Pinpoint the cell where the given text exists, returning its [X, Y] midpoint coordinate. 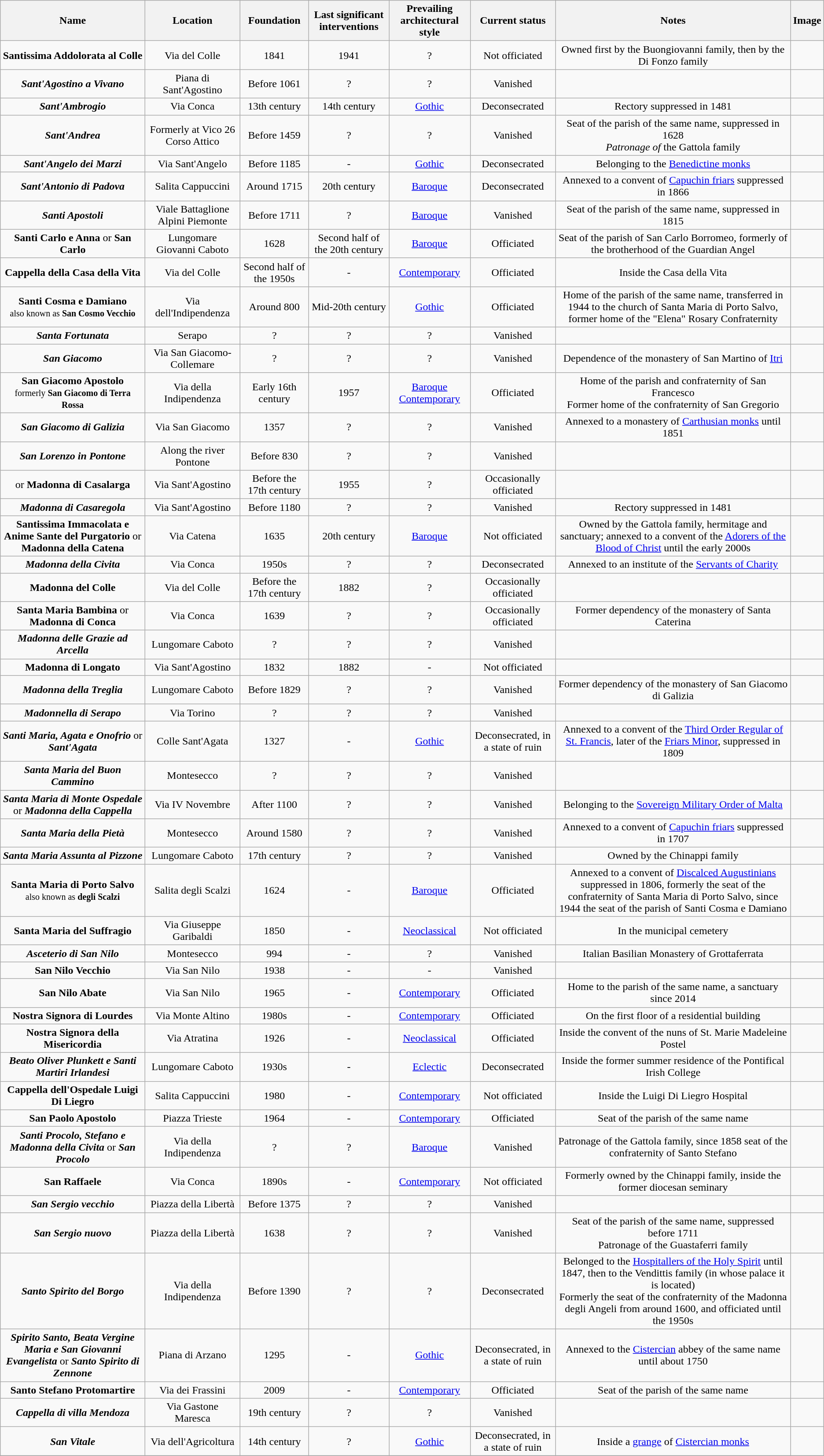
San Sergio nuovo [73, 1233]
Annexed to a monastery of Carthusian monks until 1851 [673, 428]
Last significant interventions [349, 21]
Owned by the Chinappi family [673, 856]
Inside the Luigi Di Liegro Hospital [673, 1096]
1639 [274, 616]
Santi Maria, Agata e Onofrio or Sant'Agata [73, 741]
1957 [349, 393]
1624 [274, 891]
Santa Maria di Monte Ospedale or Madonna della Cappella [73, 804]
Madonna della Treglia [73, 690]
Second half of the 20th century [349, 244]
Dependence of the monastery of San Martino of Itri [673, 358]
Annexed to a convent of the Third Order Regular of St. Francis, later of the Friars Minor, suppressed in 1809 [673, 741]
1890s [274, 1181]
San Paolo Apostolo [73, 1118]
Home of the parish and confraternity of San FrancescoFormer home of the confraternity of San Gregorio [673, 393]
Viale Battaglione Alpini Piemonte [192, 215]
Owned first by the Buongiovanni family, then by the Di Fonzo family [673, 55]
1950s [274, 565]
Before 1829 [274, 690]
Before 1180 [274, 507]
Serapo [192, 335]
Home of the parish of the same name, transferred in 1944 to the church of Santa Maria di Porto Salvo, former home of the "Elena" Rosary Confraternity [673, 307]
Before 830 [274, 456]
Santa Maria della Pietà [73, 833]
Piana di Sant'Agostino [192, 84]
Notes [673, 21]
Annexed to a convent of Capuchin friars suppressed in 1707 [673, 833]
Nostra Signora di Lourdes [73, 1016]
Before 1390 [274, 1291]
Sant'Antonio di Padova [73, 187]
San Vitale [73, 1441]
Santissima Immacolata e Anime Sante del Purgatorio or Madonna della Catena [73, 536]
Seat of the parish of San Carlo Borromeo, formerly of the brotherhood of the Guardian Angel [673, 244]
1941 [349, 55]
Via IV Novembre [192, 804]
After 1100 [274, 804]
Santo Stefano Protomartire [73, 1390]
Seat of the parish of the same name, suppressed in 1628Patronage of the Gattola family [673, 135]
Owned by the Gattola family, hermitage and sanctuary; annexed to a convent of the Adorers of the Blood of Christ until the early 2000s [673, 536]
Around 1580 [274, 833]
Inside the Casa della Vita [673, 272]
Sant'Agostino a Vivano [73, 84]
San Nilo Vecchio [73, 970]
Via Sant'Angelo [192, 164]
Sant'Ambrogio [73, 106]
or Madonna di Casalarga [73, 485]
1955 [349, 485]
Via San Giacomo [192, 428]
Lungomare Giovanni Caboto [192, 244]
Madonna della Civita [73, 565]
Santa Maria Assunta al Pizzone [73, 856]
Patronage of the Gattola family, since 1858 seat of the confraternity of Santo Stefano [673, 1147]
Via dei Frassini [192, 1390]
Formerly at Vico 26 Corso Attico [192, 135]
1930s [274, 1067]
Belonging to the Benedictine monks [673, 164]
1635 [274, 536]
Second half of the 1950s [274, 272]
Former dependency of the monastery of Santa Caterina [673, 616]
17th century [274, 856]
Santi Apostoli [73, 215]
Annexed to a convent of Capuchin friars suppressed in 1866 [673, 187]
Santi Carlo e Anna or San Carlo [73, 244]
Asceterio di San Nilo [73, 954]
Seat of the parish of the same name, suppressed before 1711Patronage of the Guastaferri family [673, 1233]
Cappella della Casa della Vita [73, 272]
Belonging to the Sovereign Military Order of Malta [673, 804]
Mid-20th century [349, 307]
Around 800 [274, 307]
Name [73, 21]
Santa Maria del Suffragio [73, 931]
Early 16th century [274, 393]
Via dell'Agricoltura [192, 1441]
Madonna del Colle [73, 587]
13th century [274, 106]
1357 [274, 428]
Beato Oliver Plunkett e Santi Martiri Irlandesi [73, 1067]
San Raffaele [73, 1181]
1327 [274, 741]
Madonnella di Serapo [73, 712]
Annexed to the Cistercian abbey of the same name until about 1750 [673, 1355]
1965 [274, 993]
1980s [274, 1016]
Madonna delle Grazie ad Arcella [73, 644]
Cappella dell'Ospedale Luigi Di Liegro [73, 1096]
994 [274, 954]
Santa Maria Bambina or Madonna di Conca [73, 616]
San Sergio vecchio [73, 1204]
1638 [274, 1233]
In the municipal cemetery [673, 931]
Image [807, 21]
Before 1185 [274, 164]
Via Gastone Maresca [192, 1412]
1964 [274, 1118]
Sant'Andrea [73, 135]
Nostra Signora della Misericordia [73, 1038]
1841 [274, 55]
Madonna di Casaregola [73, 507]
Seat of the parish of the same name, suppressed in 1815 [673, 215]
Around 1715 [274, 187]
On the first floor of a residential building [673, 1016]
1832 [274, 667]
Before 1375 [274, 1204]
Location [192, 21]
Foundation [274, 21]
Inside a grange of Cistercian monks [673, 1441]
Salita degli Scalzi [192, 891]
Via Catena [192, 536]
Santa Maria di Porto Salvo also known as degli Scalzi [73, 891]
Santa Maria del Buon Cammino [73, 775]
Cappella di villa Mendoza [73, 1412]
Spirito Santo, Beata Vergine Maria e San Giovanni Evangelista or Santo Spirito di Zennone [73, 1355]
Via Monte Altino [192, 1016]
Along the river Pontone [192, 456]
1628 [274, 244]
1926 [274, 1038]
San Lorenzo in Pontone [73, 456]
Before 1061 [274, 84]
Via dell'Indipendenza [192, 307]
Prevailing architectural style [430, 21]
Piana di Arzano [192, 1355]
Current status [513, 21]
Inside the convent of the nuns of St. Marie Madeleine Postel [673, 1038]
Santa Fortunata [73, 335]
Piazza Trieste [192, 1118]
San Nilo Abate [73, 993]
San Giacomo di Galizia [73, 428]
Via Torino [192, 712]
Sant'Angelo dei Marzi [73, 164]
Via Giuseppe Garibaldi [192, 931]
Home to the parish of the same name, a sanctuary since 2014 [673, 993]
Eclectic [430, 1067]
Via Atratina [192, 1038]
Former dependency of the monastery of San Giacomo di Galizia [673, 690]
Inside the former summer residence of the Pontifical Irish College [673, 1067]
1938 [274, 970]
1980 [274, 1096]
19th century [274, 1412]
Santi Procolo, Stefano e Madonna della Civita or San Procolo [73, 1147]
1295 [274, 1355]
1850 [274, 931]
2009 [274, 1390]
Formerly owned by the Chinappi family, inside the former diocesan seminary [673, 1181]
Before 1711 [274, 215]
San Giacomo Apostolo formerly San Giacomo di Terra Rossa [73, 393]
Via San Giacomo-Collemare [192, 358]
Santo Spirito del Borgo [73, 1291]
Annexed to an institute of the Servants of Charity [673, 565]
San Giacomo [73, 358]
Italian Basilian Monastery of Grottaferrata [673, 954]
Santissima Addolorata al Colle [73, 55]
Santi Cosma e Damiano also known as San Cosmo Vecchio [73, 307]
Baroque Contemporary [430, 393]
Before 1459 [274, 135]
Colle Sant'Agata [192, 741]
Madonna di Longato [73, 667]
